Determine the [x, y] coordinate at the center of the cell enclosing the given text.  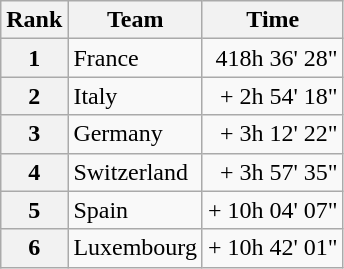
4 [34, 172]
Rank [34, 20]
418h 36' 28" [272, 58]
Luxembourg [136, 248]
+ 10h 04' 07" [272, 210]
Switzerland [136, 172]
+ 10h 42' 01" [272, 248]
2 [34, 96]
Italy [136, 96]
+ 3h 57' 35" [272, 172]
Time [272, 20]
Team [136, 20]
France [136, 58]
1 [34, 58]
+ 3h 12' 22" [272, 134]
3 [34, 134]
Spain [136, 210]
+ 2h 54' 18" [272, 96]
6 [34, 248]
Germany [136, 134]
5 [34, 210]
